Return [x, y] of the center of cell containing provided text 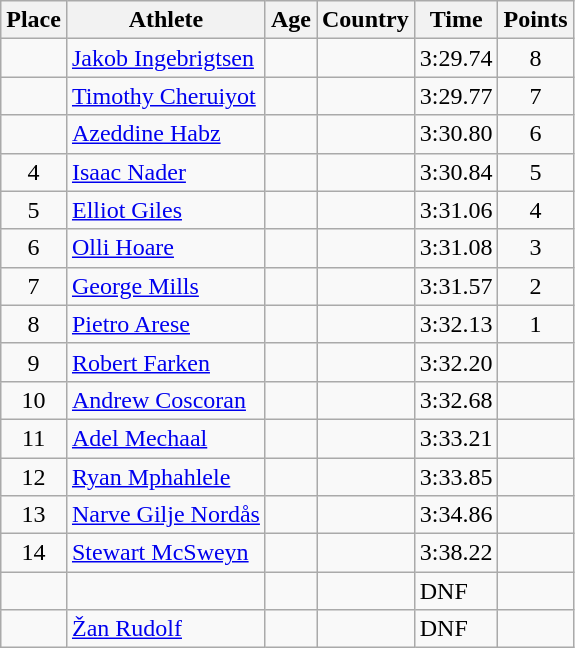
3:31.57 [456, 286]
Athlete [166, 20]
Adel Mechaal [166, 438]
Andrew Coscoran [166, 400]
Country [365, 20]
Ryan Mphahlele [166, 477]
3:32.13 [456, 324]
9 [34, 362]
Timothy Cheruiyot [166, 96]
2 [536, 286]
Elliot Giles [166, 210]
13 [34, 515]
12 [34, 477]
Pietro Arese [166, 324]
George Mills [166, 286]
Olli Hoare [166, 248]
Points [536, 20]
3:33.85 [456, 477]
Azeddine Habz [166, 134]
11 [34, 438]
3:31.06 [456, 210]
1 [536, 324]
3:34.86 [456, 515]
Žan Rudolf [166, 629]
Time [456, 20]
3 [536, 248]
3:29.74 [456, 58]
Place [34, 20]
Jakob Ingebrigtsen [166, 58]
10 [34, 400]
3:33.21 [456, 438]
Stewart McSweyn [166, 553]
Age [290, 20]
Narve Gilje Nordås [166, 515]
14 [34, 553]
3:30.80 [456, 134]
3:38.22 [456, 553]
Robert Farken [166, 362]
3:32.68 [456, 400]
3:29.77 [456, 96]
3:31.08 [456, 248]
3:30.84 [456, 172]
3:32.20 [456, 362]
Isaac Nader [166, 172]
